Identify which cell holds the provided text, then report its [X, Y] central coordinate. 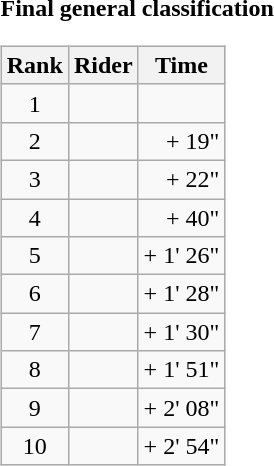
+ 1' 28" [182, 294]
6 [34, 294]
10 [34, 446]
+ 2' 08" [182, 408]
4 [34, 217]
+ 1' 51" [182, 370]
+ 2' 54" [182, 446]
+ 40" [182, 217]
8 [34, 370]
Rider [103, 65]
7 [34, 332]
1 [34, 103]
5 [34, 256]
9 [34, 408]
+ 1' 26" [182, 256]
+ 22" [182, 179]
Rank [34, 65]
+ 19" [182, 141]
2 [34, 141]
3 [34, 179]
+ 1' 30" [182, 332]
Time [182, 65]
